Identify which cell holds the provided text, then report its [x, y] central coordinate. 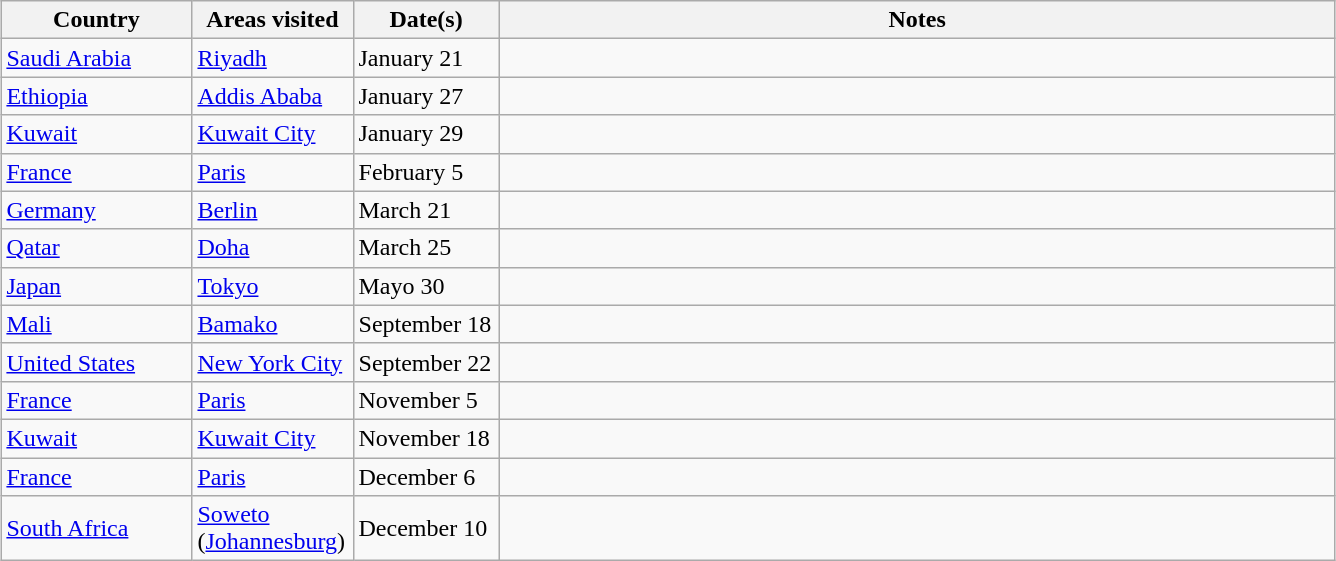
March 25 [426, 248]
Mali [96, 324]
Country [96, 20]
January 27 [426, 96]
United States [96, 362]
Soweto (Johannesburg) [272, 528]
Areas visited [272, 20]
Saudi Arabia [96, 58]
Date(s) [426, 20]
Berlin [272, 210]
November 5 [426, 400]
Qatar [96, 248]
Ethiopia [96, 96]
Bamako [272, 324]
New York City [272, 362]
Addis Ababa [272, 96]
February 5 [426, 172]
Japan [96, 286]
Mayo 30 [426, 286]
Notes [917, 20]
December 6 [426, 477]
January 29 [426, 134]
Doha [272, 248]
November 18 [426, 438]
March 21 [426, 210]
Germany [96, 210]
September 18 [426, 324]
January 21 [426, 58]
September 22 [426, 362]
South Africa [96, 528]
Riyadh [272, 58]
December 10 [426, 528]
Tokyo [272, 286]
